Return [x, y] of the center of cell containing provided text 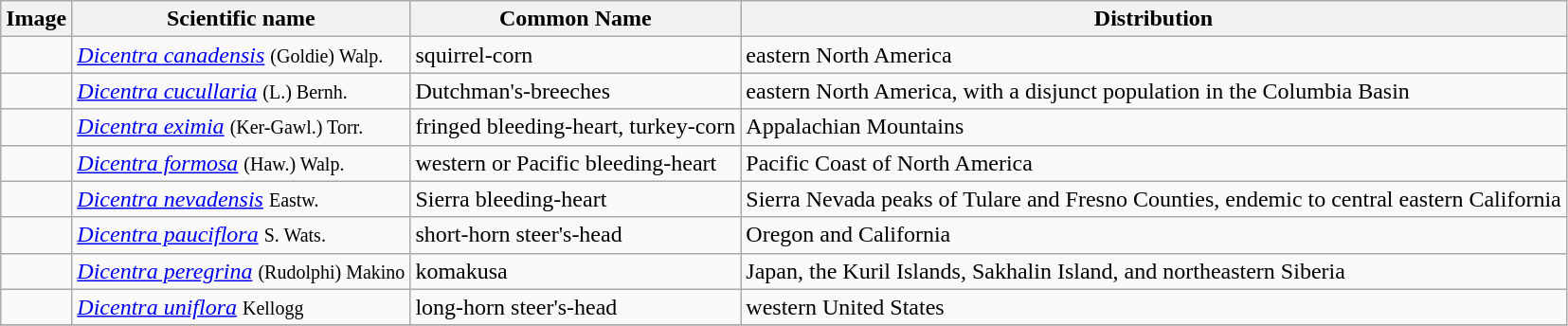
Sierra bleeding-heart [576, 199]
Japan, the Kuril Islands, Sakhalin Island, and northeastern Siberia [1154, 271]
Common Name [576, 19]
western or Pacific bleeding-heart [576, 163]
western United States [1154, 307]
Dicentra pauciflora S. Wats. [241, 235]
short-horn steer's-head [576, 235]
Dicentra nevadensis Eastw. [241, 199]
Oregon and California [1154, 235]
Dicentra eximia (Ker-Gawl.) Torr. [241, 127]
Dicentra peregrina (Rudolphi) Makino [241, 271]
Dutchman's-breeches [576, 91]
Appalachian Mountains [1154, 127]
Image [36, 19]
eastern North America [1154, 55]
Dicentra cucullaria (L.) Bernh. [241, 91]
fringed bleeding-heart, turkey-corn [576, 127]
long-horn steer's-head [576, 307]
Dicentra canadensis (Goldie) Walp. [241, 55]
Dicentra formosa (Haw.) Walp. [241, 163]
komakusa [576, 271]
Sierra Nevada peaks of Tulare and Fresno Counties, endemic to central eastern California [1154, 199]
Scientific name [241, 19]
Pacific Coast of North America [1154, 163]
Dicentra uniflora Kellogg [241, 307]
Distribution [1154, 19]
eastern North America, with a disjunct population in the Columbia Basin [1154, 91]
squirrel-corn [576, 55]
